From the cell containing the given text, extract its center point as [x, y] coordinate. 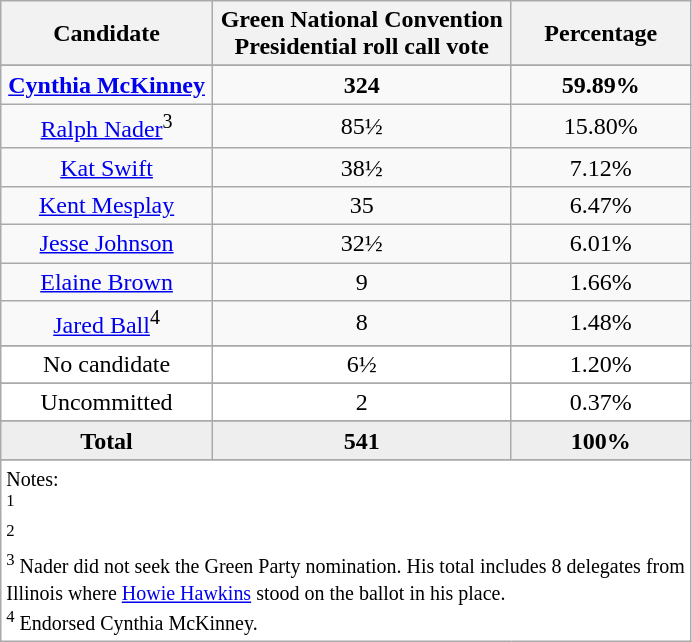
1.20% [600, 364]
15.80% [600, 126]
38½ [362, 167]
6½ [362, 364]
Candidate [107, 34]
85½ [362, 126]
541 [362, 440]
32½ [362, 244]
2 [362, 402]
100% [600, 440]
Percentage [600, 34]
35 [362, 205]
Kat Swift [107, 167]
7.12% [600, 167]
Elaine Brown [107, 282]
Cynthia McKinney [107, 85]
0.37% [600, 402]
8 [362, 324]
Jared Ball4 [107, 324]
Ralph Nader3 [107, 126]
1.48% [600, 324]
Green National Convention Presidential roll call vote [362, 34]
Jesse Johnson [107, 244]
No candidate [107, 364]
Uncommitted [107, 402]
Kent Mesplay [107, 205]
9 [362, 282]
6.47% [600, 205]
324 [362, 85]
6.01% [600, 244]
59.89% [600, 85]
Total [107, 440]
1.66% [600, 282]
